Scan for the cell matching the given text and deliver its (X, Y) coordinate at center. 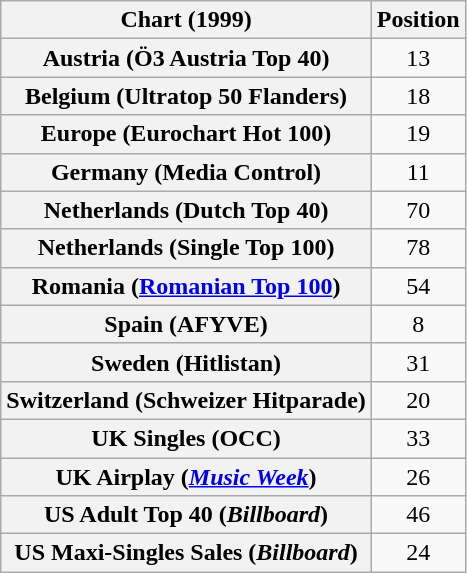
Switzerland (Schweizer Hitparade) (186, 400)
Germany (Media Control) (186, 172)
20 (418, 400)
18 (418, 96)
Austria (Ö3 Austria Top 40) (186, 58)
8 (418, 324)
Chart (1999) (186, 20)
11 (418, 172)
Europe (Eurochart Hot 100) (186, 134)
Spain (AFYVE) (186, 324)
78 (418, 248)
Netherlands (Dutch Top 40) (186, 210)
46 (418, 515)
54 (418, 286)
Sweden (Hitlistan) (186, 362)
Position (418, 20)
Romania (Romanian Top 100) (186, 286)
24 (418, 553)
19 (418, 134)
70 (418, 210)
US Adult Top 40 (Billboard) (186, 515)
UK Airplay (Music Week) (186, 477)
UK Singles (OCC) (186, 438)
13 (418, 58)
Netherlands (Single Top 100) (186, 248)
US Maxi-Singles Sales (Billboard) (186, 553)
26 (418, 477)
Belgium (Ultratop 50 Flanders) (186, 96)
33 (418, 438)
31 (418, 362)
